Pinpoint the cell where the given text exists, returning its (x, y) midpoint coordinate. 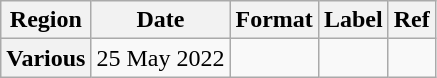
25 May 2022 (160, 58)
Various (46, 58)
Ref (412, 20)
Format (274, 20)
Label (353, 20)
Region (46, 20)
Date (160, 20)
